Extract the [X, Y] coordinate from the center of the cell holding the provided text.  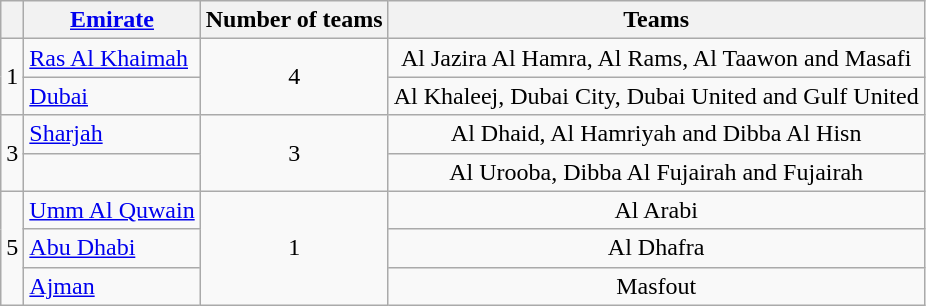
Ajman [112, 286]
Al Khaleej, Dubai City, Dubai United and Gulf United [656, 96]
Al Jazira Al Hamra, Al Rams, Al Taawon and Masafi [656, 58]
Umm Al Quwain [112, 210]
Al Urooba, Dibba Al Fujairah and Fujairah [656, 172]
Emirate [112, 20]
4 [294, 77]
Al Dhaid, Al Hamriyah and Dibba Al Hisn [656, 134]
5 [12, 248]
Masfout [656, 286]
Number of teams [294, 20]
Sharjah [112, 134]
Al Dhafra [656, 248]
Abu Dhabi [112, 248]
Teams [656, 20]
Al Arabi [656, 210]
Dubai [112, 96]
Ras Al Khaimah [112, 58]
